Pinpoint the cell where the given text exists, returning its (X, Y) midpoint coordinate. 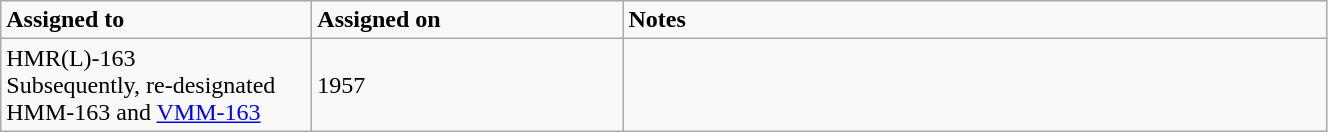
Assigned to (156, 20)
Notes (975, 20)
HMR(L)-163Subsequently, re-designated HMM-163 and VMM-163 (156, 85)
Assigned on (468, 20)
1957 (468, 85)
